Locate the cell with the specified text and output its [x, y] center coordinate. 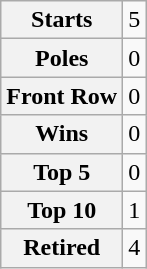
1 [134, 210]
Front Row [62, 96]
Starts [62, 20]
Retired [62, 248]
Top 10 [62, 210]
Top 5 [62, 172]
4 [134, 248]
Wins [62, 134]
5 [134, 20]
Poles [62, 58]
